Return (x, y) of the center of cell containing provided text 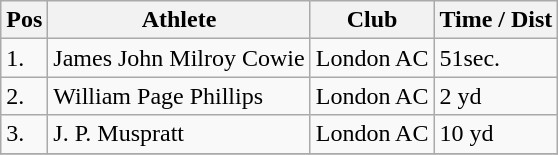
Club (372, 20)
2. (24, 96)
1. (24, 58)
William Page Phillips (179, 96)
Athlete (179, 20)
Time / Dist (496, 20)
Pos (24, 20)
3. (24, 134)
2 yd (496, 96)
51sec. (496, 58)
J. P. Muspratt (179, 134)
James John Milroy Cowie (179, 58)
10 yd (496, 134)
